Find where the given text appears and provide that cell's center as [x, y] coordinate. 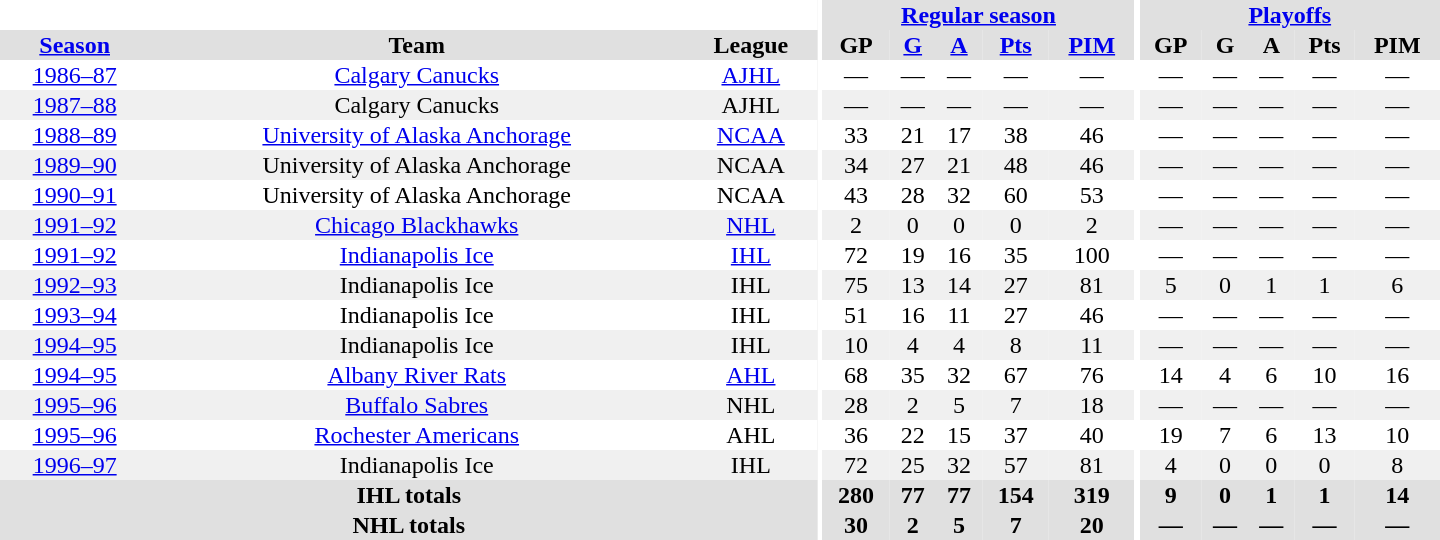
67 [1016, 375]
1996–97 [74, 465]
Rochester Americans [416, 435]
154 [1016, 495]
15 [959, 435]
17 [959, 135]
Season [74, 45]
IHL totals [408, 495]
18 [1092, 405]
22 [913, 435]
37 [1016, 435]
33 [856, 135]
280 [856, 495]
48 [1016, 165]
57 [1016, 465]
Albany River Rats [416, 375]
53 [1092, 195]
1987–88 [74, 105]
30 [856, 525]
1993–94 [74, 315]
9 [1171, 495]
68 [856, 375]
36 [856, 435]
NHL totals [408, 525]
1988–89 [74, 135]
319 [1092, 495]
1989–90 [74, 165]
Team [416, 45]
Playoffs [1290, 15]
Buffalo Sabres [416, 405]
60 [1016, 195]
Chicago Blackhawks [416, 225]
Regular season [979, 15]
League [750, 45]
38 [1016, 135]
75 [856, 285]
40 [1092, 435]
43 [856, 195]
76 [1092, 375]
20 [1092, 525]
25 [913, 465]
1992–93 [74, 285]
1990–91 [74, 195]
1986–87 [74, 75]
51 [856, 315]
100 [1092, 255]
34 [856, 165]
